For the text-containing cell, return its midpoint in (X, Y) coordinate format. 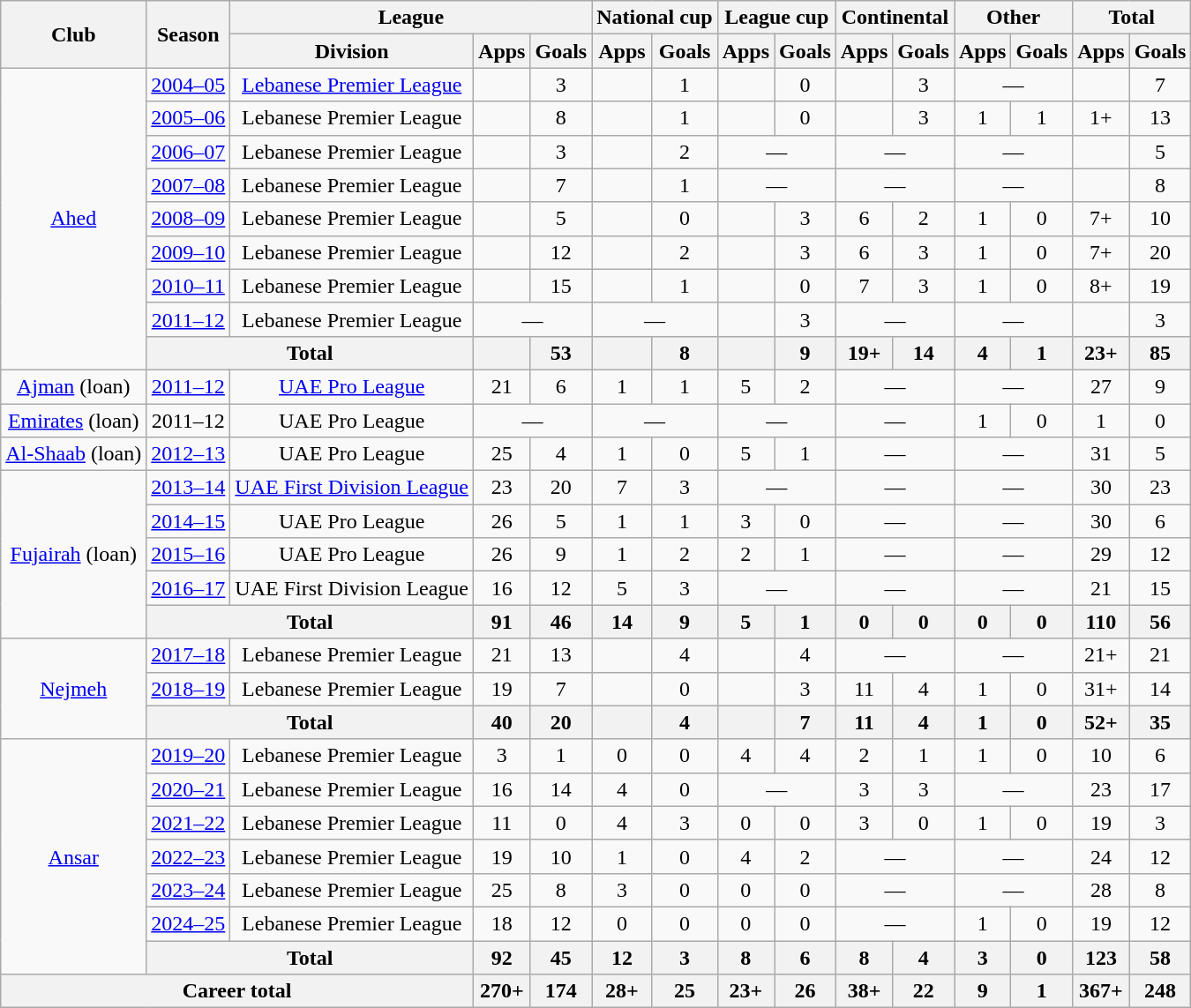
2007–08 (189, 185)
2004–05 (189, 85)
2014–15 (189, 521)
League cup (776, 18)
18 (502, 923)
17 (1160, 789)
35 (1160, 722)
2022–23 (189, 856)
2023–24 (189, 890)
56 (1160, 622)
2006–07 (189, 152)
52+ (1101, 722)
29 (1101, 555)
Emirates (loan) (74, 421)
2012–13 (189, 454)
367+ (1101, 991)
174 (561, 991)
46 (561, 622)
22 (924, 991)
2017–18 (189, 655)
27 (1101, 386)
2018–19 (189, 689)
Al-Shaab (loan) (74, 454)
Ahed (74, 219)
Career total (237, 991)
24 (1101, 856)
270+ (502, 991)
Other (1014, 18)
21+ (1101, 655)
League (411, 18)
248 (1160, 991)
28 (1101, 890)
2010–11 (189, 286)
Ansar (74, 856)
Continental (895, 18)
58 (1160, 957)
2016–17 (189, 588)
Ajman (loan) (74, 386)
Nejmeh (74, 689)
2019–20 (189, 756)
2008–09 (189, 219)
19+ (864, 353)
110 (1101, 622)
Division (352, 51)
38+ (864, 991)
85 (1160, 353)
31 (1101, 454)
2020–21 (189, 789)
1+ (1101, 118)
2021–22 (189, 823)
Fujairah (loan) (74, 555)
53 (561, 353)
92 (502, 957)
8+ (1101, 286)
2015–16 (189, 555)
2009–10 (189, 252)
28+ (622, 991)
31+ (1101, 689)
91 (502, 622)
40 (502, 722)
National cup (655, 18)
Club (74, 34)
2005–06 (189, 118)
123 (1101, 957)
45 (561, 957)
2024–25 (189, 923)
Season (189, 34)
2013–14 (189, 488)
